Capture the cell that displays the provided text and extract its [x, y] central coordinate. 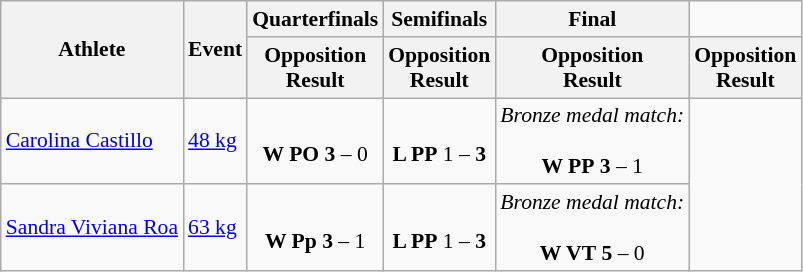
Semifinals [439, 19]
48 kg [215, 142]
Final [592, 19]
Event [215, 50]
W Pp 3 – 1 [315, 228]
Quarterfinals [315, 19]
Bronze medal match:W VT 5 – 0 [592, 228]
Carolina Castillo [92, 142]
63 kg [215, 228]
W PO 3 – 0 [315, 142]
Sandra Viviana Roa [92, 228]
Bronze medal match:W PP 3 – 1 [592, 142]
Athlete [92, 50]
